Return the [X, Y] coordinate for the center point of the cell that contains the specified text.  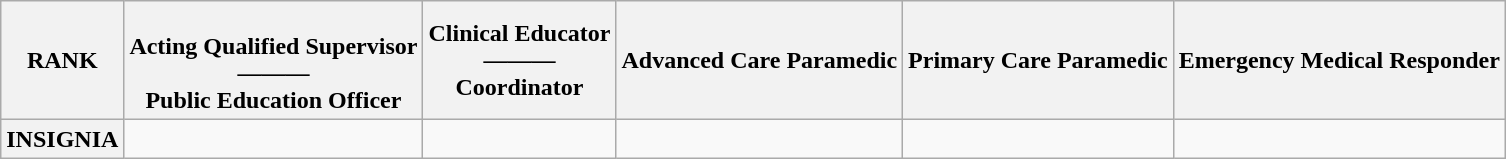
Primary Care Paramedic [1038, 60]
INSIGNIA [62, 139]
Emergency Medical Responder [1339, 60]
Advanced Care Paramedic [760, 60]
RANK [62, 60]
Acting Qualified Supervisor———Public Education Officer [274, 60]
Clinical Educator———Coordinator [520, 60]
